Provide the (X, Y) coordinate of the cell's center where the given text is located.  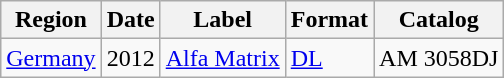
Label (222, 20)
Region (51, 20)
DL (329, 58)
Germany (51, 58)
Catalog (439, 20)
Alfa Matrix (222, 58)
Format (329, 20)
2012 (130, 58)
AM 3058DJ (439, 58)
Date (130, 20)
